For the text-containing cell, return its midpoint in (x, y) coordinate format. 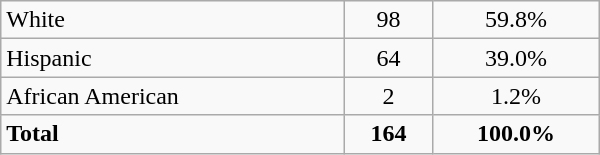
100.0% (516, 134)
98 (388, 20)
1.2% (516, 96)
Hispanic (173, 58)
64 (388, 58)
2 (388, 96)
164 (388, 134)
39.0% (516, 58)
59.8% (516, 20)
African American (173, 96)
White (173, 20)
Total (173, 134)
